Pinpoint the cell where the given text exists, returning its [X, Y] midpoint coordinate. 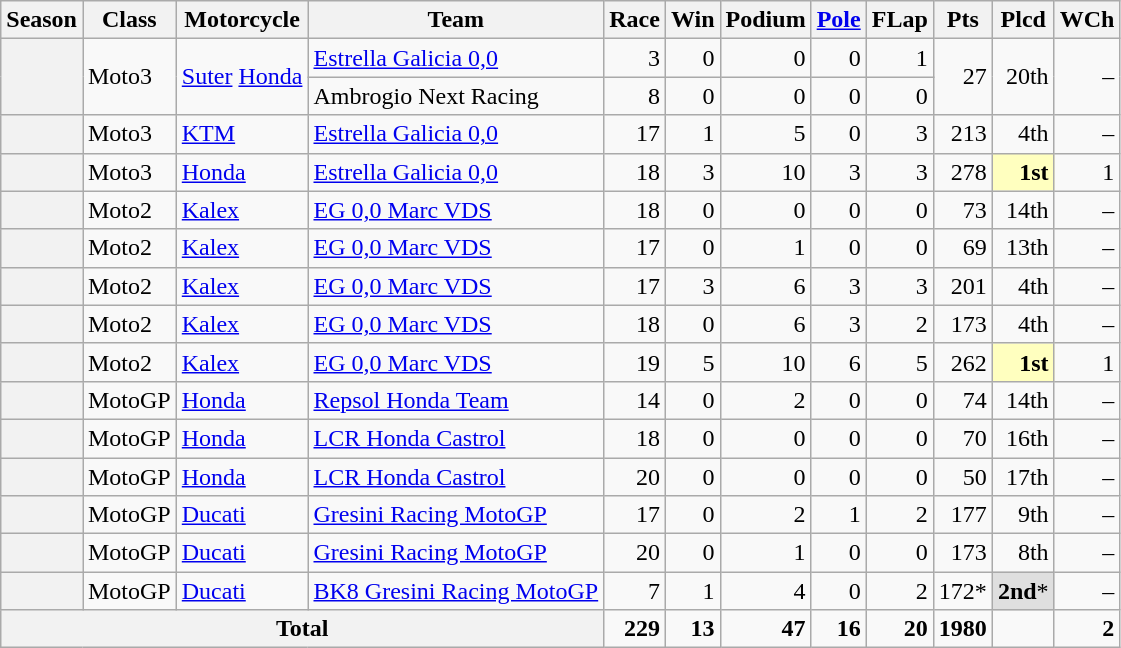
8 [635, 96]
Race [635, 20]
172* [962, 591]
Class [129, 20]
Motorcycle [242, 20]
177 [962, 515]
70 [962, 438]
73 [962, 210]
201 [962, 286]
213 [962, 134]
KTM [242, 134]
14 [635, 400]
262 [962, 362]
13 [692, 629]
WCh [1087, 20]
4 [766, 591]
19 [635, 362]
Pts [962, 20]
Team [456, 20]
Ambrogio Next Racing [456, 96]
13th [1023, 248]
2nd* [1023, 591]
Repsol Honda Team [456, 400]
229 [635, 629]
8th [1023, 553]
50 [962, 477]
278 [962, 172]
BK8 Gresini Racing MotoGP [456, 591]
27 [962, 77]
47 [766, 629]
16th [1023, 438]
9th [1023, 515]
69 [962, 248]
17th [1023, 477]
Win [692, 20]
Plcd [1023, 20]
74 [962, 400]
Total [302, 629]
Suter Honda [242, 77]
Pole [838, 20]
20th [1023, 77]
16 [838, 629]
1980 [962, 629]
Podium [766, 20]
FLap [900, 20]
7 [635, 591]
Season [42, 20]
